Scan for the cell matching the given text and deliver its [x, y] coordinate at center. 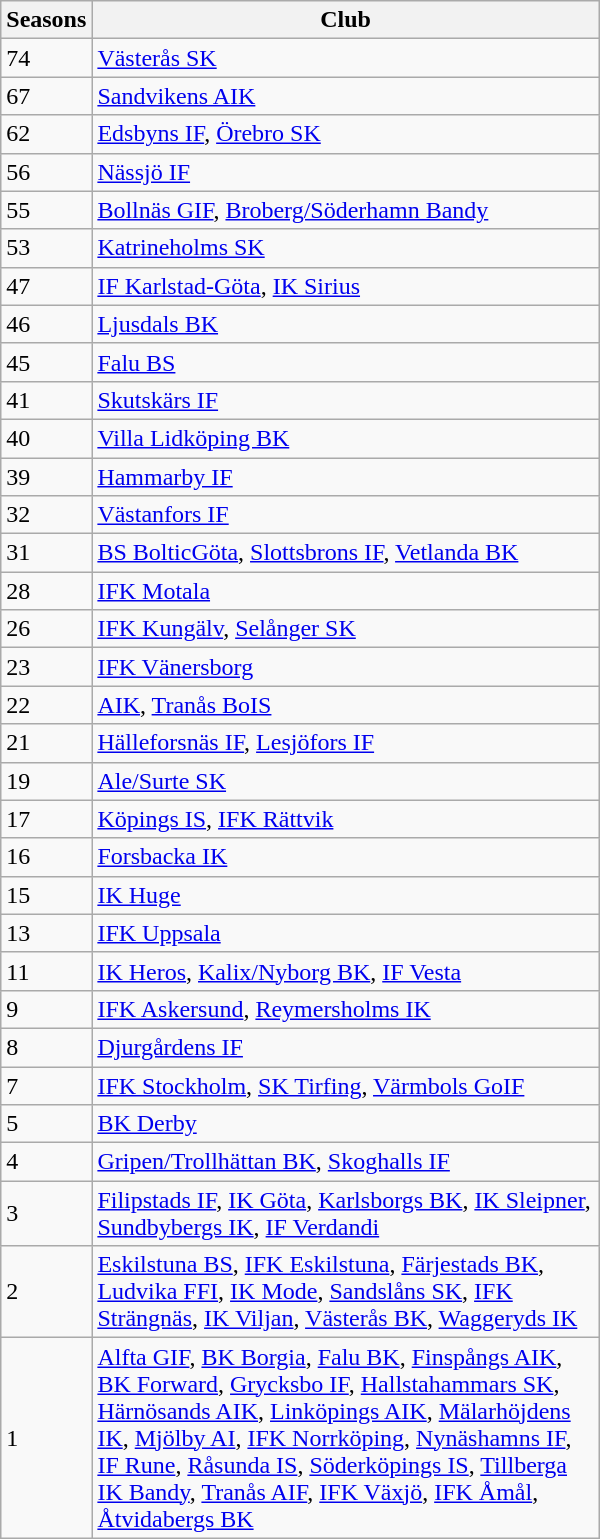
IK Heros, Kalix/Nyborg BK, IF Vesta [346, 971]
5 [46, 1124]
21 [46, 743]
Eskilstuna BS, IFK Eskilstuna, Färjestads BK, Ludvika FFI, IK Mode, Sandslåns SK, IFK Strängnäs, IK Viljan, Västerås BK, Waggeryds IK [346, 1292]
16 [46, 857]
Sandvikens AIK [346, 96]
IFK Askersund, Reymersholms IK [346, 1009]
17 [46, 819]
28 [46, 591]
Edsbyns IF, Örebro SK [346, 134]
Villa Lidköping BK [346, 438]
55 [46, 210]
Ale/Surte SK [346, 781]
3 [46, 1214]
Gripen/Trollhättan BK, Skoghalls IF [346, 1162]
7 [46, 1085]
Forsbacka IK [346, 857]
BS BolticGöta, Slottsbrons IF, Vetlanda BK [346, 553]
22 [46, 705]
67 [46, 96]
39 [46, 477]
Ljusdals BK [346, 324]
Club [346, 20]
IFK Uppsala [346, 933]
IF Karlstad-Göta, IK Sirius [346, 286]
Falu BS [346, 362]
Hälleforsnäs IF, Lesjöfors IF [346, 743]
2 [46, 1292]
IFK Motala [346, 591]
45 [46, 362]
Västanfors IF [346, 515]
46 [46, 324]
Seasons [46, 20]
Bollnäs GIF, Broberg/Söderhamn Bandy [346, 210]
Köpings IS, IFK Rättvik [346, 819]
13 [46, 933]
32 [46, 515]
IFK Stockholm, SK Tirfing, Värmbols GoIF [346, 1085]
1 [46, 1438]
62 [46, 134]
40 [46, 438]
19 [46, 781]
4 [46, 1162]
IFK Vänersborg [346, 667]
IFK Kungälv, Selånger SK [346, 629]
IK Huge [346, 895]
11 [46, 971]
Nässjö IF [346, 172]
56 [46, 172]
BK Derby [346, 1124]
Skutskärs IF [346, 400]
53 [46, 248]
Katrineholms SK [346, 248]
Filipstads IF, IK Göta, Karlsborgs BK, IK Sleipner, Sundbybergs IK, IF Verdandi [346, 1214]
15 [46, 895]
AIK, Tranås BoIS [346, 705]
23 [46, 667]
Djurgårdens IF [346, 1047]
8 [46, 1047]
9 [46, 1009]
Västerås SK [346, 58]
74 [46, 58]
26 [46, 629]
Hammarby IF [346, 477]
41 [46, 400]
31 [46, 553]
47 [46, 286]
